Identify which cell holds the provided text, then report its [X, Y] central coordinate. 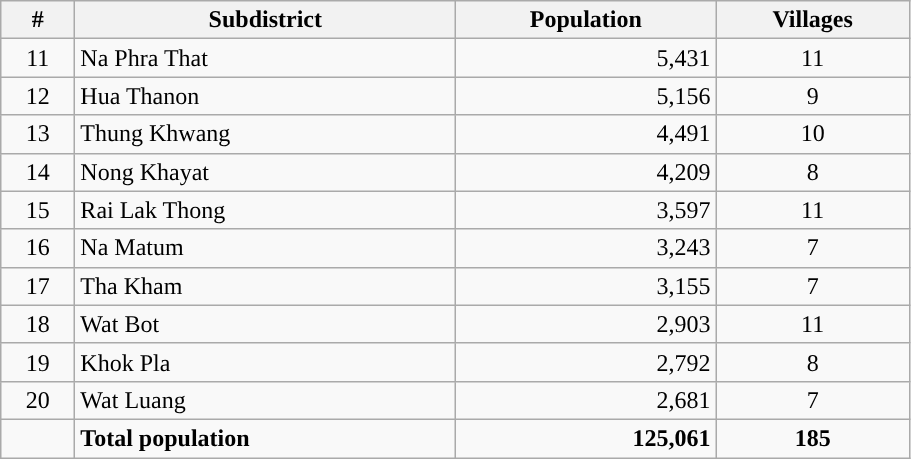
2,681 [586, 400]
Khok Pla [266, 362]
# [38, 20]
16 [38, 248]
3,155 [586, 286]
5,431 [586, 58]
3,243 [586, 248]
20 [38, 400]
19 [38, 362]
Na Phra That [266, 58]
Subdistrict [266, 20]
15 [38, 210]
5,156 [586, 96]
12 [38, 96]
13 [38, 134]
9 [812, 96]
Population [586, 20]
Rai Lak Thong [266, 210]
4,209 [586, 172]
3,597 [586, 210]
Wat Luang [266, 400]
Nong Khayat [266, 172]
2,792 [586, 362]
125,061 [586, 438]
4,491 [586, 134]
14 [38, 172]
Total population [266, 438]
2,903 [586, 324]
Wat Bot [266, 324]
Tha Kham [266, 286]
10 [812, 134]
185 [812, 438]
17 [38, 286]
Thung Khwang [266, 134]
Villages [812, 20]
Hua Thanon [266, 96]
18 [38, 324]
Na Matum [266, 248]
